Scan for the cell matching the given text and deliver its [x, y] coordinate at center. 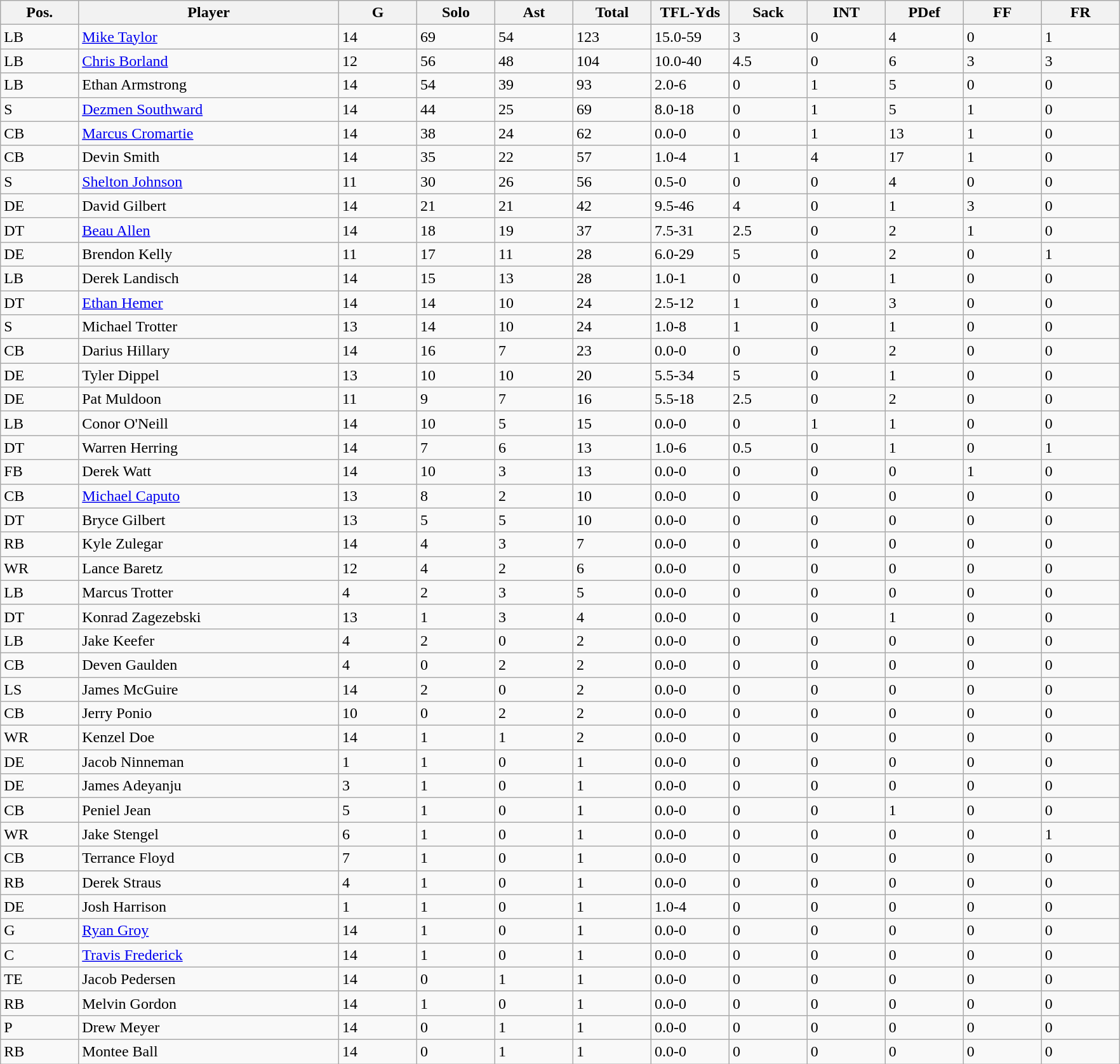
93 [612, 85]
20 [612, 375]
15.0-59 [690, 37]
Shelton Johnson [209, 182]
30 [456, 182]
9 [456, 399]
Beau Allen [209, 230]
5.5-18 [690, 399]
Peniel Jean [209, 810]
2.0-6 [690, 85]
8.0-18 [690, 109]
6.0-29 [690, 254]
Tyler Dippel [209, 375]
Conor O'Neill [209, 423]
Jake Keefer [209, 641]
8 [456, 496]
Jacob Ninneman [209, 762]
Chris Borland [209, 61]
Marcus Trotter [209, 592]
C [39, 955]
38 [456, 133]
TFL-Yds [690, 13]
39 [533, 85]
Darius Hillary [209, 351]
Lance Baretz [209, 568]
10.0-40 [690, 61]
Terrance Floyd [209, 858]
57 [612, 157]
7.5-31 [690, 230]
James McGuire [209, 689]
James Adeyanju [209, 786]
Michael Caputo [209, 496]
Devin Smith [209, 157]
48 [533, 61]
Drew Meyer [209, 1027]
Jerry Ponio [209, 714]
Sack [768, 13]
Mike Taylor [209, 37]
Warren Herring [209, 448]
23 [612, 351]
2.5-12 [690, 303]
Derek Straus [209, 882]
Pat Muldoon [209, 399]
Ryan Groy [209, 931]
Jacob Pedersen [209, 979]
42 [612, 206]
FB [39, 472]
Montee Ball [209, 1051]
P [39, 1027]
123 [612, 37]
Melvin Gordon [209, 1003]
104 [612, 61]
Deven Gaulden [209, 665]
Konrad Zagezebski [209, 616]
1.0-1 [690, 278]
FF [1002, 13]
25 [533, 109]
Travis Frederick [209, 955]
David Gilbert [209, 206]
LS [39, 689]
Ethan Armstrong [209, 85]
Total [612, 13]
FR [1081, 13]
26 [533, 182]
22 [533, 157]
Ast [533, 13]
INT [846, 13]
19 [533, 230]
9.5-46 [690, 206]
Kenzel Doe [209, 738]
1.0-6 [690, 448]
PDef [924, 13]
0.5 [768, 448]
44 [456, 109]
Player [209, 13]
Jake Stengel [209, 834]
Marcus Cromartie [209, 133]
Derek Landisch [209, 278]
62 [612, 133]
Derek Watt [209, 472]
Bryce Gilbert [209, 520]
Dezmen Southward [209, 109]
TE [39, 979]
Brendon Kelly [209, 254]
Michael Trotter [209, 327]
Pos. [39, 13]
Solo [456, 13]
Josh Harrison [209, 907]
Kyle Zulegar [209, 544]
0.5-0 [690, 182]
37 [612, 230]
1.0-8 [690, 327]
Ethan Hemer [209, 303]
5.5-34 [690, 375]
18 [456, 230]
35 [456, 157]
4.5 [768, 61]
